For the text-containing cell, return its midpoint in (x, y) coordinate format. 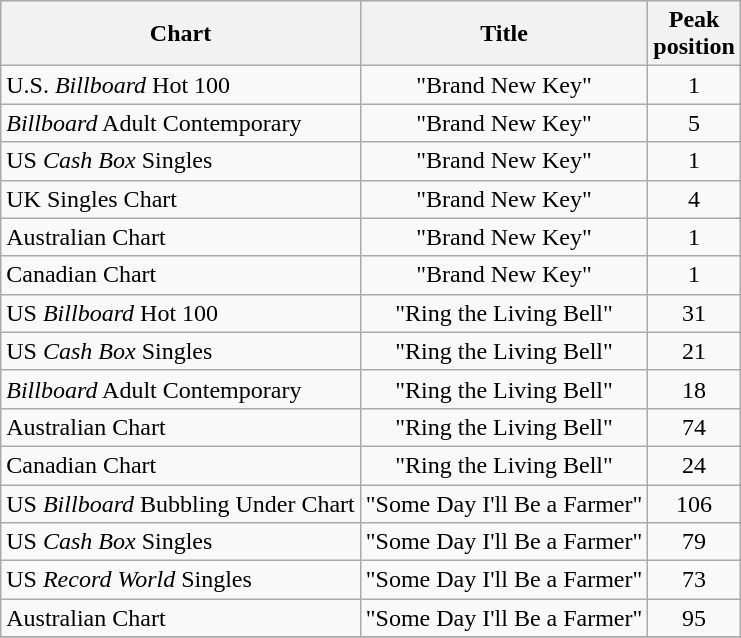
5 (694, 123)
95 (694, 618)
UK Singles Chart (181, 199)
US Billboard Bubbling Under Chart (181, 503)
Title (504, 34)
24 (694, 465)
Peakposition (694, 34)
73 (694, 580)
21 (694, 351)
Chart (181, 34)
74 (694, 427)
US Billboard Hot 100 (181, 313)
U.S. Billboard Hot 100 (181, 85)
18 (694, 389)
US Record World Singles (181, 580)
79 (694, 542)
31 (694, 313)
4 (694, 199)
106 (694, 503)
